Pinpoint the cell where the given text exists, returning its (x, y) midpoint coordinate. 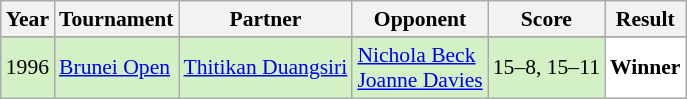
Opponent (420, 19)
Thitikan Duangsiri (266, 68)
Nichola Beck Joanne Davies (420, 68)
Brunei Open (116, 68)
15–8, 15–11 (546, 68)
Year (28, 19)
Partner (266, 19)
Winner (646, 68)
Result (646, 19)
1996 (28, 68)
Score (546, 19)
Tournament (116, 19)
